Locate the cell with the specified text and output its [x, y] center coordinate. 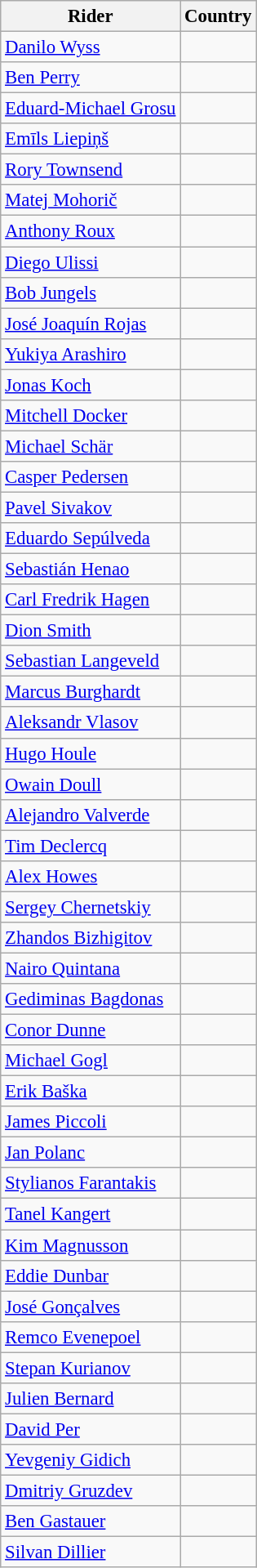
José Gonçalves [91, 1307]
Diego Ulissi [91, 262]
Jonas Koch [91, 385]
Michael Gogl [91, 1061]
Yevgeniy Gidich [91, 1460]
Silvan Dillier [91, 1552]
Emīls Liepiņš [91, 139]
Kim Magnusson [91, 1245]
Nairo Quintana [91, 968]
Ben Gastauer [91, 1521]
Dmitriy Gruzdev [91, 1490]
Remco Evenepoel [91, 1337]
Country [219, 16]
Eduard-Michael Grosu [91, 109]
Danilo Wyss [91, 47]
Ben Perry [91, 78]
Pavel Sivakov [91, 507]
Matej Mohorič [91, 200]
Tim Declercq [91, 846]
Jan Polanc [91, 1153]
Eduardo Sepúlveda [91, 538]
Erik Baška [91, 1092]
José Joaquín Rojas [91, 324]
Julien Bernard [91, 1399]
Marcus Burghardt [91, 692]
Sebastian Langeveld [91, 661]
Casper Pedersen [91, 477]
David Per [91, 1429]
Yukiya Arashiro [91, 354]
Tanel Kangert [91, 1214]
Stylianos Farantakis [91, 1184]
Owain Doull [91, 784]
Gediminas Bagdonas [91, 999]
Zhandos Bizhigitov [91, 938]
Eddie Dunbar [91, 1275]
Rory Townsend [91, 170]
Bob Jungels [91, 293]
Stepan Kurianov [91, 1368]
Aleksandr Vlasov [91, 723]
Dion Smith [91, 631]
Alejandro Valverde [91, 815]
Hugo Houle [91, 753]
Mitchell Docker [91, 416]
Anthony Roux [91, 231]
Carl Fredrik Hagen [91, 600]
Sebastián Henao [91, 570]
James Piccoli [91, 1122]
Michael Schär [91, 446]
Sergey Chernetskiy [91, 907]
Alex Howes [91, 877]
Conor Dunne [91, 1030]
Rider [91, 16]
